Return (X, Y) of the center of cell containing provided text 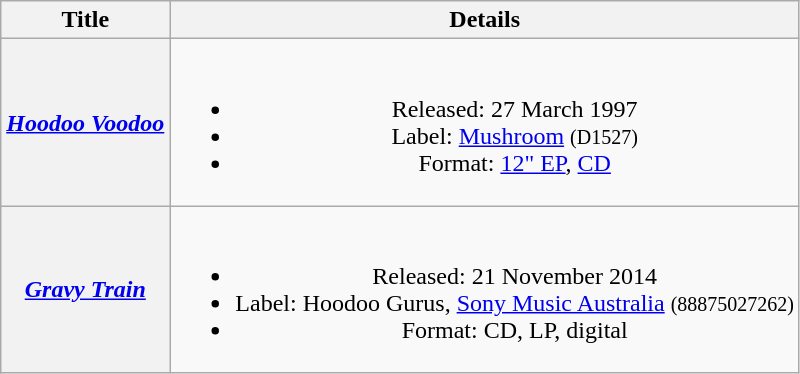
Gravy Train (86, 290)
Released: 27 March 1997Label: Mushroom (D1527)Format: 12" EP, CD (485, 122)
Released: 21 November 2014Label: Hoodoo Gurus, Sony Music Australia (88875027262)Format: CD, LP, digital (485, 290)
Hoodoo Voodoo (86, 122)
Details (485, 20)
Title (86, 20)
